Search for the cell housing the specified text and yield its (x, y) center coordinate. 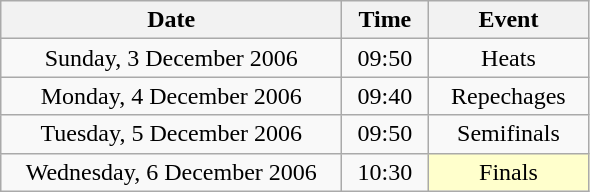
Monday, 4 December 2006 (172, 96)
Heats (508, 58)
Date (172, 20)
Finals (508, 172)
Semifinals (508, 134)
09:40 (385, 96)
Sunday, 3 December 2006 (172, 58)
Time (385, 20)
Repechages (508, 96)
Wednesday, 6 December 2006 (172, 172)
Tuesday, 5 December 2006 (172, 134)
10:30 (385, 172)
Event (508, 20)
